From the cell containing the given text, extract its center point as [x, y] coordinate. 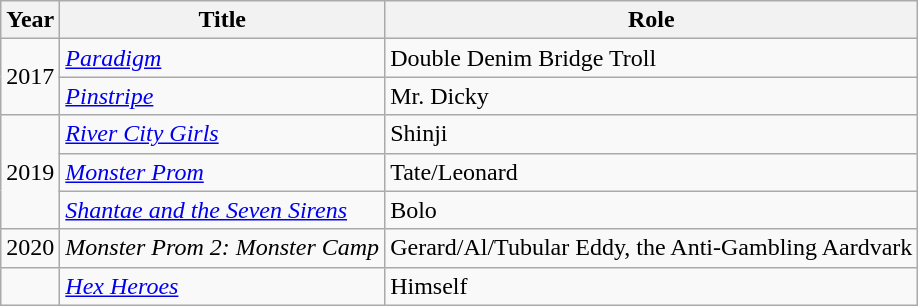
Monster Prom 2: Monster Camp [222, 248]
Bolo [652, 210]
Gerard/Al/Tubular Eddy, the Anti-Gambling Aardvark [652, 248]
2019 [30, 172]
Double Denim Bridge Troll [652, 58]
Mr. Dicky [652, 96]
2020 [30, 248]
2017 [30, 77]
River City Girls [222, 134]
Role [652, 20]
Year [30, 20]
Tate/Leonard [652, 172]
Title [222, 20]
Pinstripe [222, 96]
Paradigm [222, 58]
Shantae and the Seven Sirens [222, 210]
Shinji [652, 134]
Monster Prom [222, 172]
Hex Heroes [222, 286]
Himself [652, 286]
